Pinpoint the cell where the given text exists, returning its (X, Y) midpoint coordinate. 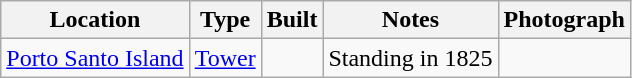
Porto Santo Island (95, 58)
Notes (410, 20)
Location (95, 20)
Photograph (564, 20)
Standing in 1825 (410, 58)
Built (292, 20)
Type (225, 20)
Tower (225, 58)
